Provide the (x, y) coordinate of the cell's center where the given text is located.  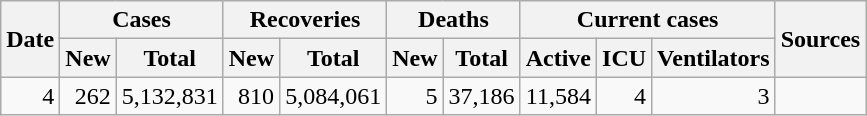
Recoveries (304, 20)
5,084,061 (334, 96)
37,186 (482, 96)
Date (30, 39)
262 (88, 96)
Cases (142, 20)
Deaths (454, 20)
810 (251, 96)
3 (714, 96)
Active (558, 58)
11,584 (558, 96)
Sources (820, 39)
5 (415, 96)
Current cases (648, 20)
5,132,831 (170, 96)
ICU (624, 58)
Ventilators (714, 58)
